Detect which cell encompasses the target text, then output its [X, Y] center coordinate. 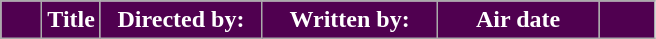
Written by: [349, 20]
Air date [518, 20]
Title [72, 20]
Directed by: [180, 20]
